Output the (x, y) coordinate of the center of the cell containing the given text.  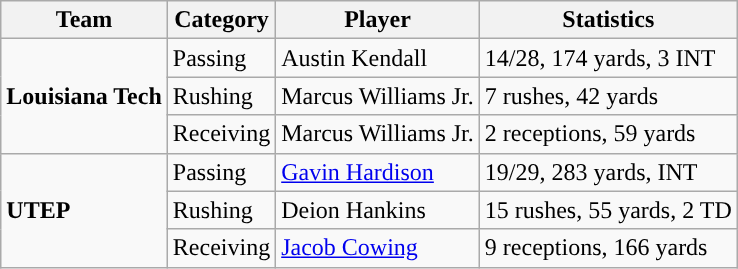
19/29, 283 yards, INT (608, 172)
Deion Hankins (378, 210)
Statistics (608, 20)
Team (84, 20)
2 receptions, 59 yards (608, 134)
Player (378, 20)
Austin Kendall (378, 58)
14/28, 174 yards, 3 INT (608, 58)
Gavin Hardison (378, 172)
Jacob Cowing (378, 248)
Louisiana Tech (84, 96)
UTEP (84, 210)
15 rushes, 55 yards, 2 TD (608, 210)
7 rushes, 42 yards (608, 96)
9 receptions, 166 yards (608, 248)
Category (221, 20)
